Return (X, Y) of the center of cell containing provided text 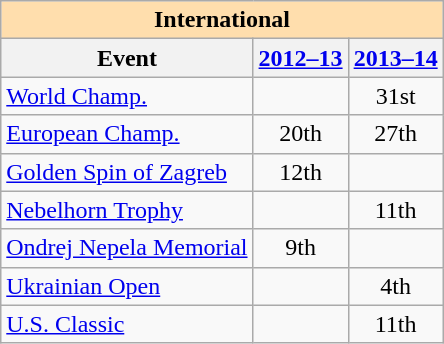
Ukrainian Open (127, 286)
4th (396, 286)
U.S. Classic (127, 324)
12th (300, 172)
27th (396, 134)
2012–13 (300, 58)
Golden Spin of Zagreb (127, 172)
2013–14 (396, 58)
World Champ. (127, 96)
European Champ. (127, 134)
20th (300, 134)
9th (300, 248)
Event (127, 58)
31st (396, 96)
Ondrej Nepela Memorial (127, 248)
Nebelhorn Trophy (127, 210)
International (222, 20)
